For the text-containing cell, return its midpoint in (X, Y) coordinate format. 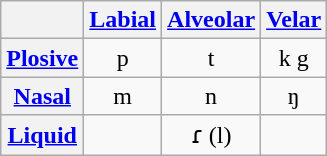
Alveolar (212, 20)
t (212, 58)
Liquid (42, 135)
Plosive (42, 58)
k g (294, 58)
Velar (294, 20)
p (123, 58)
ɾ (l) (212, 135)
m (123, 96)
Nasal (42, 96)
n (212, 96)
ŋ (294, 96)
Labial (123, 20)
